Detect which cell encompasses the target text, then output its (X, Y) center coordinate. 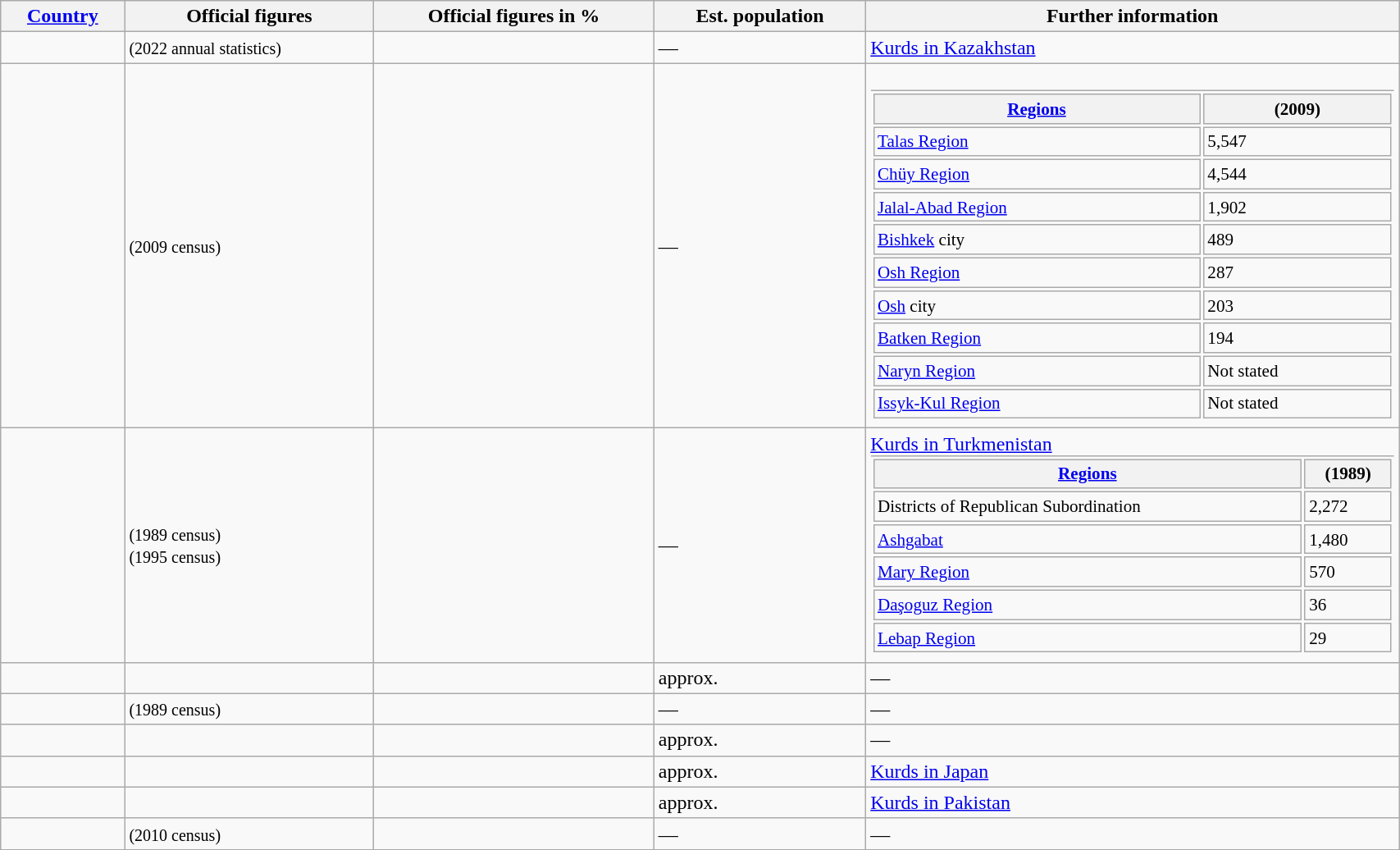
4,544 (1297, 174)
(2009 census) (249, 246)
(2010 census) (249, 834)
Mary Region (1088, 573)
Naryn Region (1037, 371)
Official figures (249, 16)
Talas Region (1037, 141)
(1989) (1348, 474)
Osh Region (1037, 272)
Est. population (759, 16)
Further information (1133, 16)
2,272 (1348, 507)
Kurds in Turkmenistan Regions (1989) Districts of Republican Subordination 2,272 Ashgabat 1,480 Mary Region 570 Daşoguz Region 36 Lebap Region 29 (1133, 545)
Kurds in Kazakhstan (1133, 48)
Bishkek city (1037, 240)
(2022 annual statistics) (249, 48)
489 (1297, 240)
1,902 (1297, 207)
Kurds in Pakistan (1133, 802)
Batken Region (1037, 338)
Ashgabat (1088, 540)
(1989 census) (1995 census) (249, 545)
287 (1297, 272)
Country (62, 16)
Lebap Region (1088, 638)
1,480 (1348, 540)
Issyk-Kul Region (1037, 404)
5,547 (1297, 141)
36 (1348, 606)
(1989 census) (249, 709)
29 (1348, 638)
570 (1348, 573)
Chüy Region (1037, 174)
Kurds in Japan (1133, 771)
203 (1297, 305)
194 (1297, 338)
Jalal-Abad Region (1037, 207)
Official figures in % (513, 16)
Districts of Republican Subordination (1088, 507)
Osh city (1037, 305)
Daşoguz Region (1088, 606)
(2009) (1297, 108)
